Search for the cell housing the specified text and yield its (X, Y) center coordinate. 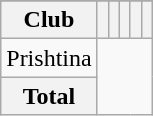
Total (49, 96)
Prishtina (49, 58)
Club (49, 20)
